Pinpoint the cell where the given text exists, returning its (X, Y) midpoint coordinate. 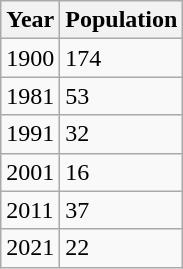
2021 (30, 248)
22 (122, 248)
1981 (30, 96)
174 (122, 58)
53 (122, 96)
16 (122, 172)
1991 (30, 134)
Population (122, 20)
32 (122, 134)
Year (30, 20)
2011 (30, 210)
2001 (30, 172)
1900 (30, 58)
37 (122, 210)
